Detect which cell encompasses the target text, then output its (X, Y) center coordinate. 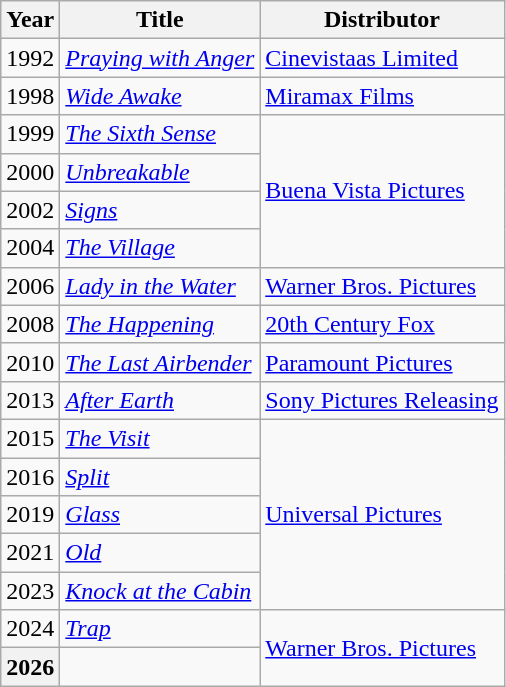
1998 (30, 96)
Year (30, 20)
1999 (30, 134)
Title (160, 20)
Knock at the Cabin (160, 591)
Distributor (382, 20)
Unbreakable (160, 172)
Split (160, 477)
The Last Airbender (160, 362)
2002 (30, 210)
Glass (160, 515)
2023 (30, 591)
Wide Awake (160, 96)
Praying with Anger (160, 58)
Sony Pictures Releasing (382, 400)
2004 (30, 248)
Miramax Films (382, 96)
Cinevistaas Limited (382, 58)
The Sixth Sense (160, 134)
2015 (30, 438)
2013 (30, 400)
2016 (30, 477)
Trap (160, 629)
After Earth (160, 400)
The Visit (160, 438)
Paramount Pictures (382, 362)
2019 (30, 515)
2026 (30, 667)
2024 (30, 629)
20th Century Fox (382, 324)
Signs (160, 210)
The Village (160, 248)
Universal Pictures (382, 514)
1992 (30, 58)
2006 (30, 286)
Old (160, 553)
Buena Vista Pictures (382, 191)
2010 (30, 362)
Lady in the Water (160, 286)
2008 (30, 324)
2000 (30, 172)
The Happening (160, 324)
2021 (30, 553)
